Return (x, y) of the center of cell containing provided text 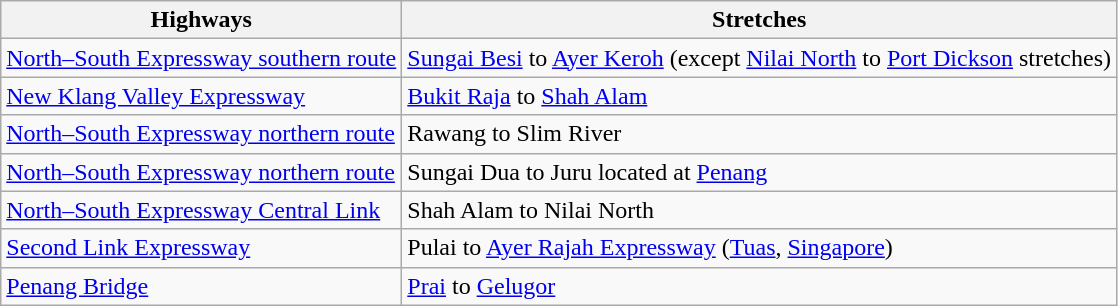
Sungai Besi to Ayer Keroh (except Nilai North to Port Dickson stretches) (760, 58)
North–South Expressway southern route (202, 58)
Bukit Raja to Shah Alam (760, 96)
Second Link Expressway (202, 248)
Rawang to Slim River (760, 134)
Pulai to Ayer Rajah Expressway (Tuas, Singapore) (760, 248)
Highways (202, 20)
Prai to Gelugor (760, 286)
Shah Alam to Nilai North (760, 210)
Penang Bridge (202, 286)
Sungai Dua to Juru located at Penang (760, 172)
North–South Expressway Central Link (202, 210)
Stretches (760, 20)
New Klang Valley Expressway (202, 96)
